Locate the cell with the specified text and output its (X, Y) center coordinate. 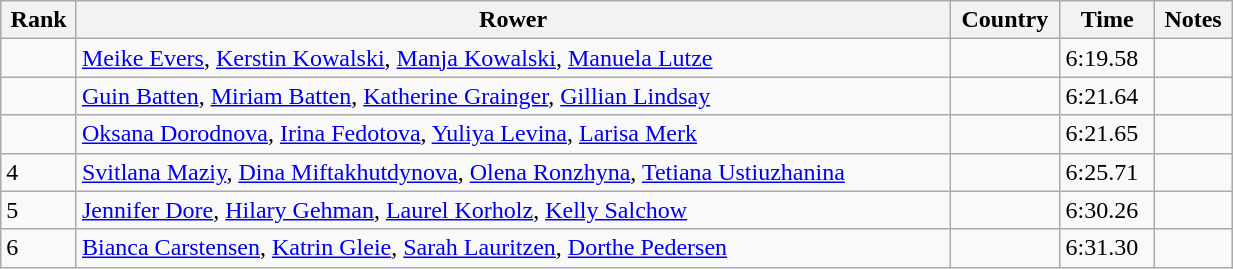
Notes (1192, 20)
6:21.64 (1107, 96)
Jennifer Dore, Hilary Gehman, Laurel Korholz, Kelly Salchow (512, 210)
Meike Evers, Kerstin Kowalski, Manja Kowalski, Manuela Lutze (512, 58)
6:25.71 (1107, 172)
6:21.65 (1107, 134)
Time (1107, 20)
Country (1005, 20)
4 (39, 172)
6:19.58 (1107, 58)
6:30.26 (1107, 210)
6 (39, 248)
5 (39, 210)
6:31.30 (1107, 248)
Oksana Dorodnova, Irina Fedotova, Yuliya Levina, Larisa Merk (512, 134)
Guin Batten, Miriam Batten, Katherine Grainger, Gillian Lindsay (512, 96)
Svitlana Maziy, Dina Miftakhutdynova, Olena Ronzhyna, Tetiana Ustiuzhanina (512, 172)
Rower (512, 20)
Bianca Carstensen, Katrin Gleie, Sarah Lauritzen, Dorthe Pedersen (512, 248)
Rank (39, 20)
